Return the [X, Y] coordinate for the center point of the cell that contains the specified text.  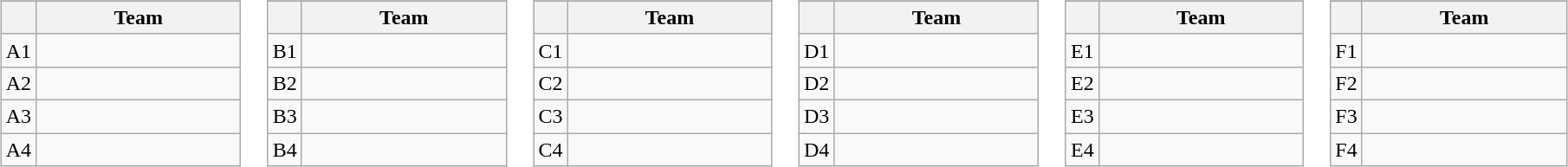
E3 [1082, 116]
A3 [18, 116]
D1 [816, 50]
D4 [816, 150]
E1 [1082, 50]
B2 [284, 83]
F4 [1346, 150]
D3 [816, 116]
E4 [1082, 150]
A1 [18, 50]
D2 [816, 83]
F2 [1346, 83]
E2 [1082, 83]
F1 [1346, 50]
A2 [18, 83]
B4 [284, 150]
B3 [284, 116]
F3 [1346, 116]
C2 [551, 83]
C4 [551, 150]
C3 [551, 116]
C1 [551, 50]
B1 [284, 50]
A4 [18, 150]
